Return the (X, Y) coordinate for the center point of the cell that contains the specified text.  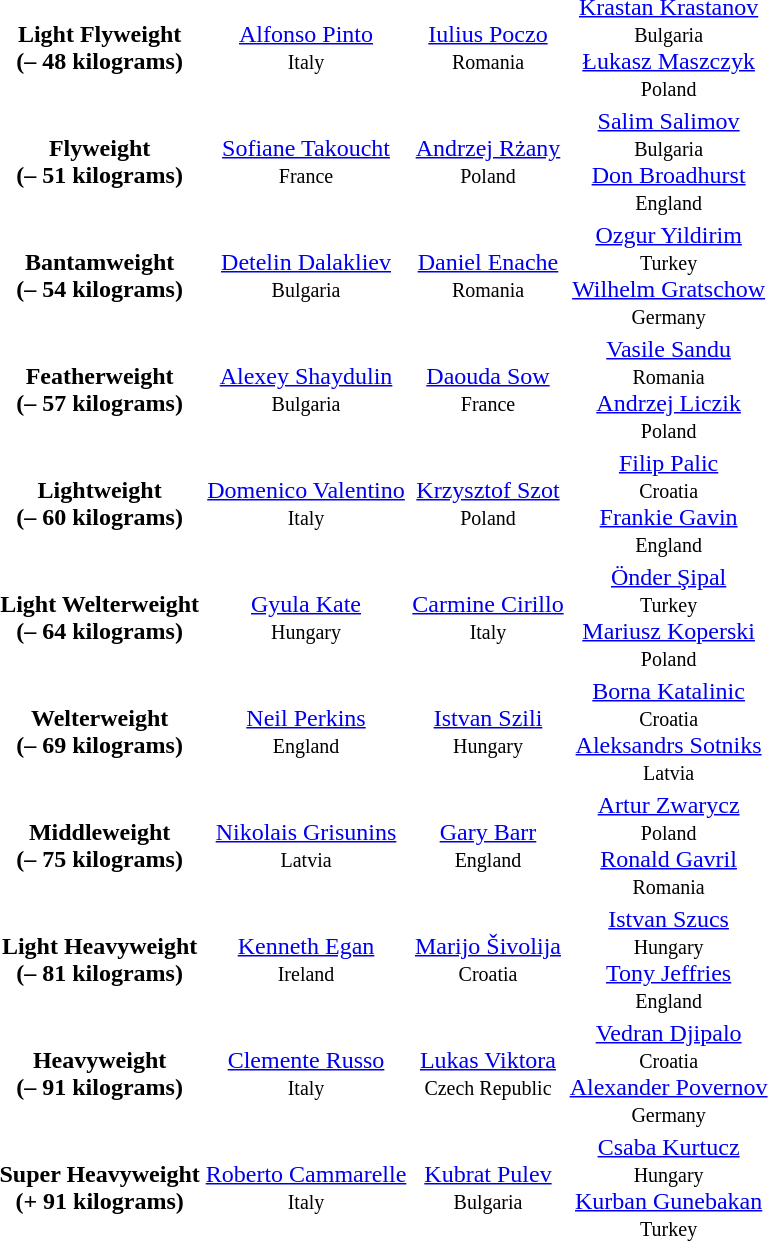
Daouda SowFrance (488, 390)
Clemente RussoItaly (306, 1074)
Lukas ViktoraCzech Republic (488, 1074)
Alexey ShaydulinBulgaria (306, 390)
Nikolais GrisuninsLatvia (306, 846)
Andrzej RżanyPoland (488, 162)
Daniel EnacheRomania (488, 276)
Neil PerkinsEngland (306, 732)
Carmine CirilloItaly (488, 618)
Istvan SziliHungary (488, 732)
Domenico ValentinoItaly (306, 504)
Gyula KateHungary (306, 618)
Gary BarrEngland (488, 846)
Sofiane TakouchtFrance (306, 162)
Marijo ŠivolijaCroatia (488, 960)
Kenneth EganIreland (306, 960)
Krzysztof SzotPoland (488, 504)
Detelin DalaklievBulgaria (306, 276)
